Extract the [X, Y] coordinate from the center of the cell holding the provided text.  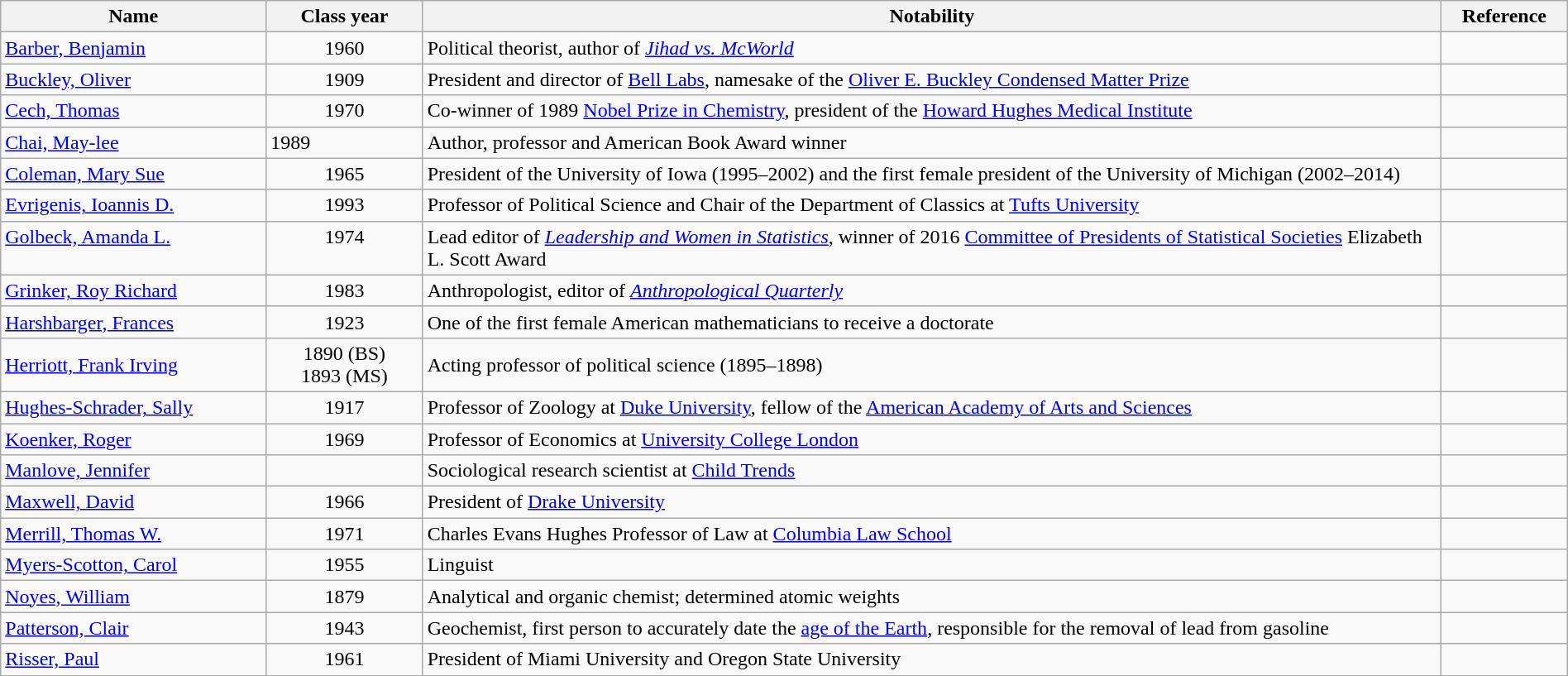
Reference [1505, 17]
1983 [344, 290]
Cech, Thomas [134, 111]
Linguist [931, 565]
Golbeck, Amanda L. [134, 248]
1879 [344, 597]
Co-winner of 1989 Nobel Prize in Chemistry, president of the Howard Hughes Medical Institute [931, 111]
Chai, May-lee [134, 142]
Political theorist, author of Jihad vs. McWorld [931, 48]
1993 [344, 205]
1917 [344, 407]
Harshbarger, Frances [134, 322]
Author, professor and American Book Award winner [931, 142]
Analytical and organic chemist; determined atomic weights [931, 597]
President of the University of Iowa (1995–2002) and the first female president of the University of Michigan (2002–2014) [931, 174]
Koenker, Roger [134, 439]
Hughes-Schrader, Sally [134, 407]
Coleman, Mary Sue [134, 174]
Evrigenis, Ioannis D. [134, 205]
1923 [344, 322]
Charles Evans Hughes Professor of Law at Columbia Law School [931, 534]
Buckley, Oliver [134, 79]
Maxwell, David [134, 502]
1969 [344, 439]
1961 [344, 659]
President and director of Bell Labs, namesake of the Oliver E. Buckley Condensed Matter Prize [931, 79]
1971 [344, 534]
1970 [344, 111]
1909 [344, 79]
President of Miami University and Oregon State University [931, 659]
Professor of Political Science and Chair of the Department of Classics at Tufts University [931, 205]
1890 (BS)1893 (MS) [344, 364]
Acting professor of political science (1895–1898) [931, 364]
Geochemist, first person to accurately date the age of the Earth, responsible for the removal of lead from gasoline [931, 628]
Barber, Benjamin [134, 48]
Myers-Scotton, Carol [134, 565]
Patterson, Clair [134, 628]
Lead editor of Leadership and Women in Statistics, winner of 2016 Committee of Presidents of Statistical Societies Elizabeth L. Scott Award [931, 248]
1974 [344, 248]
Name [134, 17]
One of the first female American mathematicians to receive a doctorate [931, 322]
Notability [931, 17]
1960 [344, 48]
Professor of Zoology at Duke University, fellow of the American Academy of Arts and Sciences [931, 407]
1965 [344, 174]
Manlove, Jennifer [134, 471]
1966 [344, 502]
Merrill, Thomas W. [134, 534]
Risser, Paul [134, 659]
1943 [344, 628]
1955 [344, 565]
1989 [344, 142]
Sociological research scientist at Child Trends [931, 471]
President of Drake University [931, 502]
Herriott, Frank Irving [134, 364]
Class year [344, 17]
Noyes, William [134, 597]
Anthropologist, editor of Anthropological Quarterly [931, 290]
Grinker, Roy Richard [134, 290]
Professor of Economics at University College London [931, 439]
